Return [X, Y] of the center of cell containing provided text 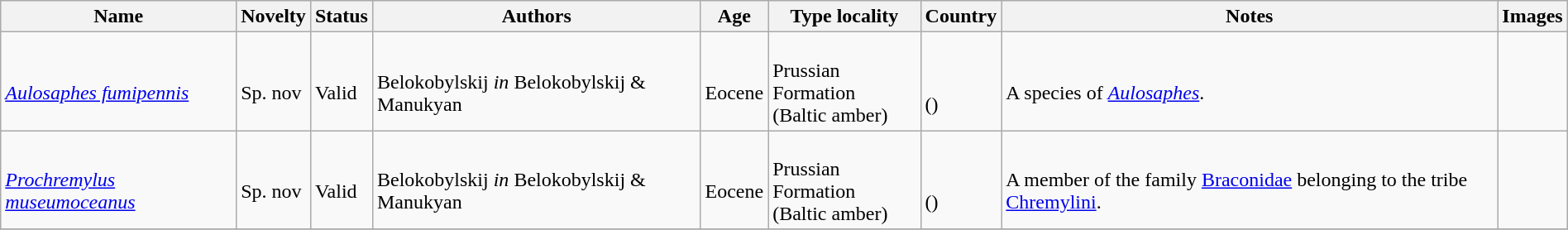
Prochremylus museumoceanus [119, 180]
A member of the family Braconidae belonging to the tribe Chremylini. [1250, 180]
Authors [536, 17]
A species of Aulosaphes. [1250, 81]
Name [119, 17]
Notes [1250, 17]
Country [961, 17]
Novelty [274, 17]
Status [341, 17]
Type locality [844, 17]
Images [1532, 17]
Aulosaphes fumipennis [119, 81]
Age [734, 17]
